Locate the cell with the specified text and output its [x, y] center coordinate. 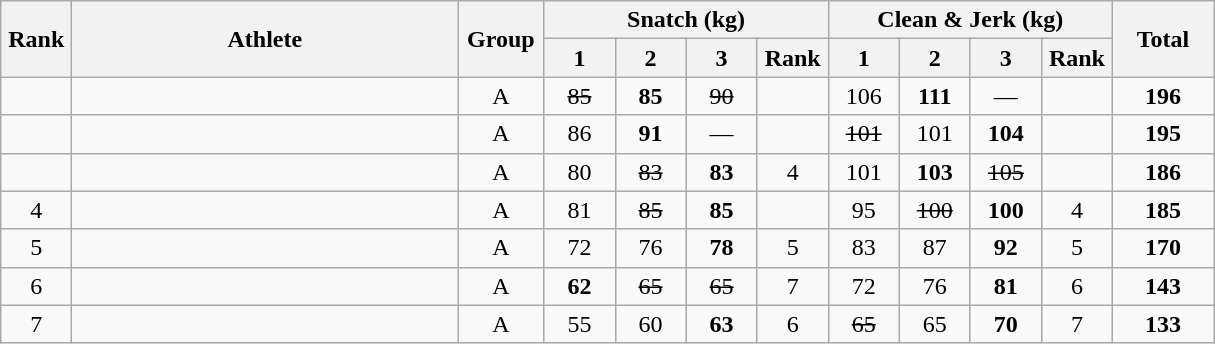
Group [501, 39]
Clean & Jerk (kg) [970, 20]
78 [722, 248]
62 [580, 286]
104 [1006, 134]
143 [1162, 286]
70 [1006, 324]
55 [580, 324]
Athlete [265, 39]
95 [864, 210]
63 [722, 324]
195 [1162, 134]
105 [1006, 172]
196 [1162, 96]
90 [722, 96]
80 [580, 172]
91 [650, 134]
106 [864, 96]
185 [1162, 210]
111 [934, 96]
170 [1162, 248]
103 [934, 172]
133 [1162, 324]
Snatch (kg) [686, 20]
186 [1162, 172]
86 [580, 134]
92 [1006, 248]
Total [1162, 39]
87 [934, 248]
60 [650, 324]
